Capture the cell that displays the provided text and extract its [X, Y] central coordinate. 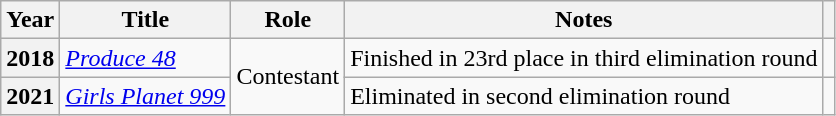
Contestant [288, 77]
Notes [584, 20]
Girls Planet 999 [146, 96]
Role [288, 20]
2018 [30, 58]
2021 [30, 96]
Finished in 23rd place in third elimination round [584, 58]
Eliminated in second elimination round [584, 96]
Title [146, 20]
Year [30, 20]
Produce 48 [146, 58]
